Determine the [X, Y] coordinate at the center of the cell enclosing the given text.  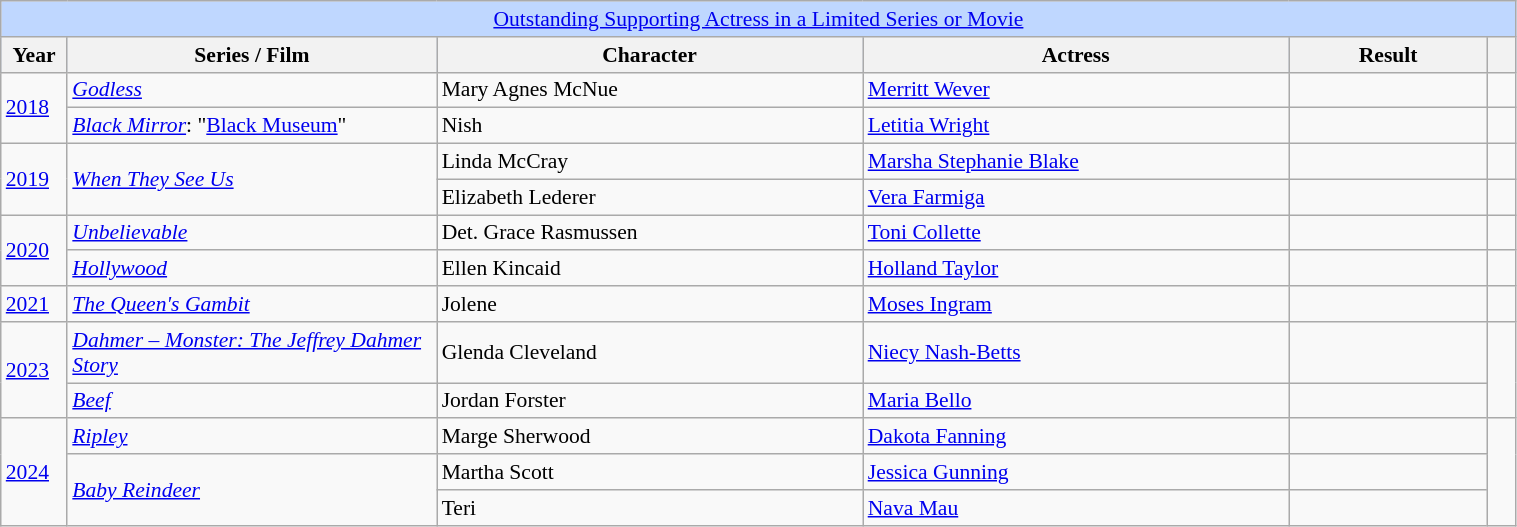
2019 [34, 180]
Godless [252, 90]
Elizabeth Lederer [650, 197]
Mary Agnes McNue [650, 90]
Det. Grace Rasmussen [650, 233]
Toni Collette [1076, 233]
Martha Scott [650, 472]
2024 [34, 472]
Merritt Wever [1076, 90]
Hollywood [252, 269]
Jordan Forster [650, 401]
Year [34, 55]
Jolene [650, 304]
Series / Film [252, 55]
Ripley [252, 437]
Beef [252, 401]
Actress [1076, 55]
Dahmer – Monster: The Jeffrey Dahmer Story [252, 352]
Teri [650, 508]
Maria Bello [1076, 401]
Marge Sherwood [650, 437]
Black Mirror: "Black Museum" [252, 126]
Character [650, 55]
Nava Mau [1076, 508]
Linda McCray [650, 162]
Moses Ingram [1076, 304]
When They See Us [252, 180]
Glenda Cleveland [650, 352]
Baby Reindeer [252, 490]
Ellen Kincaid [650, 269]
Vera Farmiga [1076, 197]
Dakota Fanning [1076, 437]
Marsha Stephanie Blake [1076, 162]
Niecy Nash-Betts [1076, 352]
Jessica Gunning [1076, 472]
Result [1388, 55]
2018 [34, 108]
2023 [34, 370]
Unbelievable [252, 233]
Nish [650, 126]
Outstanding Supporting Actress in a Limited Series or Movie [758, 19]
Holland Taylor [1076, 269]
The Queen's Gambit [252, 304]
2020 [34, 250]
2021 [34, 304]
Letitia Wright [1076, 126]
